Find where the given text appears and provide that cell's center as [x, y] coordinate. 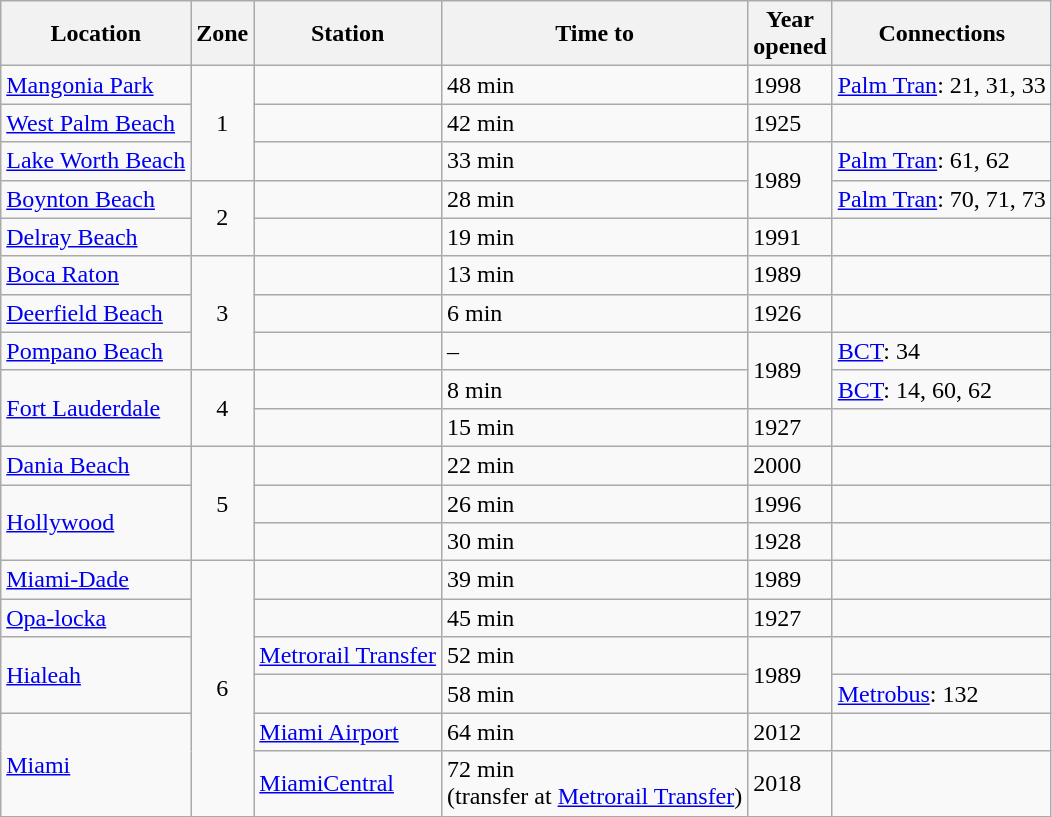
22 min [594, 465]
52 min [594, 656]
Miami Airport [348, 732]
58 min [594, 694]
Zone [222, 34]
1925 [790, 123]
Location [96, 34]
19 min [594, 237]
Time to [594, 34]
BCT: 14, 60, 62 [942, 389]
Opa-locka [96, 618]
42 min [594, 123]
Miami-Dade [96, 580]
Station [348, 34]
Dania Beach [96, 465]
Lake Worth Beach [96, 161]
2018 [790, 784]
West Palm Beach [96, 123]
6 min [594, 313]
72 min(transfer at Metrorail Transfer) [594, 784]
4 [222, 408]
1998 [790, 85]
48 min [594, 85]
Deerfield Beach [96, 313]
15 min [594, 427]
2 [222, 218]
1928 [790, 542]
33 min [594, 161]
30 min [594, 542]
BCT: 34 [942, 351]
Palm Tran: 61, 62 [942, 161]
Pompano Beach [96, 351]
Palm Tran: 70, 71, 73 [942, 199]
Metrorail Transfer [348, 656]
1 [222, 123]
45 min [594, 618]
MiamiCentral [348, 784]
8 min [594, 389]
– [594, 351]
6 [222, 688]
Delray Beach [96, 237]
13 min [594, 275]
Fort Lauderdale [96, 408]
Connections [942, 34]
Boynton Beach [96, 199]
Hialeah [96, 675]
3 [222, 313]
Mangonia Park [96, 85]
64 min [594, 732]
1991 [790, 237]
Boca Raton [96, 275]
Palm Tran: 21, 31, 33 [942, 85]
1926 [790, 313]
2000 [790, 465]
Miami [96, 764]
5 [222, 503]
26 min [594, 503]
2012 [790, 732]
28 min [594, 199]
1996 [790, 503]
39 min [594, 580]
Yearopened [790, 34]
Metrobus: 132 [942, 694]
Hollywood [96, 522]
